Pinpoint the cell where the given text exists, returning its [X, Y] midpoint coordinate. 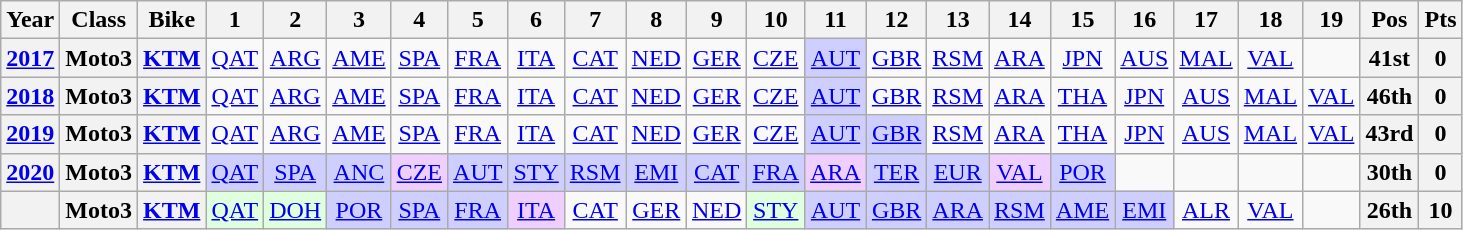
15 [1082, 20]
12 [896, 20]
17 [1206, 20]
EUR [958, 172]
2018 [30, 96]
14 [1020, 20]
11 [836, 20]
Pts [1440, 20]
41st [1390, 58]
2017 [30, 58]
ALR [1206, 210]
Year [30, 20]
30th [1390, 172]
7 [595, 20]
1 [235, 20]
9 [716, 20]
43rd [1390, 134]
3 [359, 20]
2 [296, 20]
46th [1390, 96]
13 [958, 20]
DOH [296, 210]
6 [536, 20]
Class [99, 20]
18 [1270, 20]
2019 [30, 134]
Bike [172, 20]
4 [419, 20]
26th [1390, 210]
5 [478, 20]
2020 [30, 172]
ANC [359, 172]
TER [896, 172]
8 [656, 20]
16 [1144, 20]
19 [1332, 20]
Pos [1390, 20]
